Scan for the cell matching the given text and deliver its [X, Y] coordinate at center. 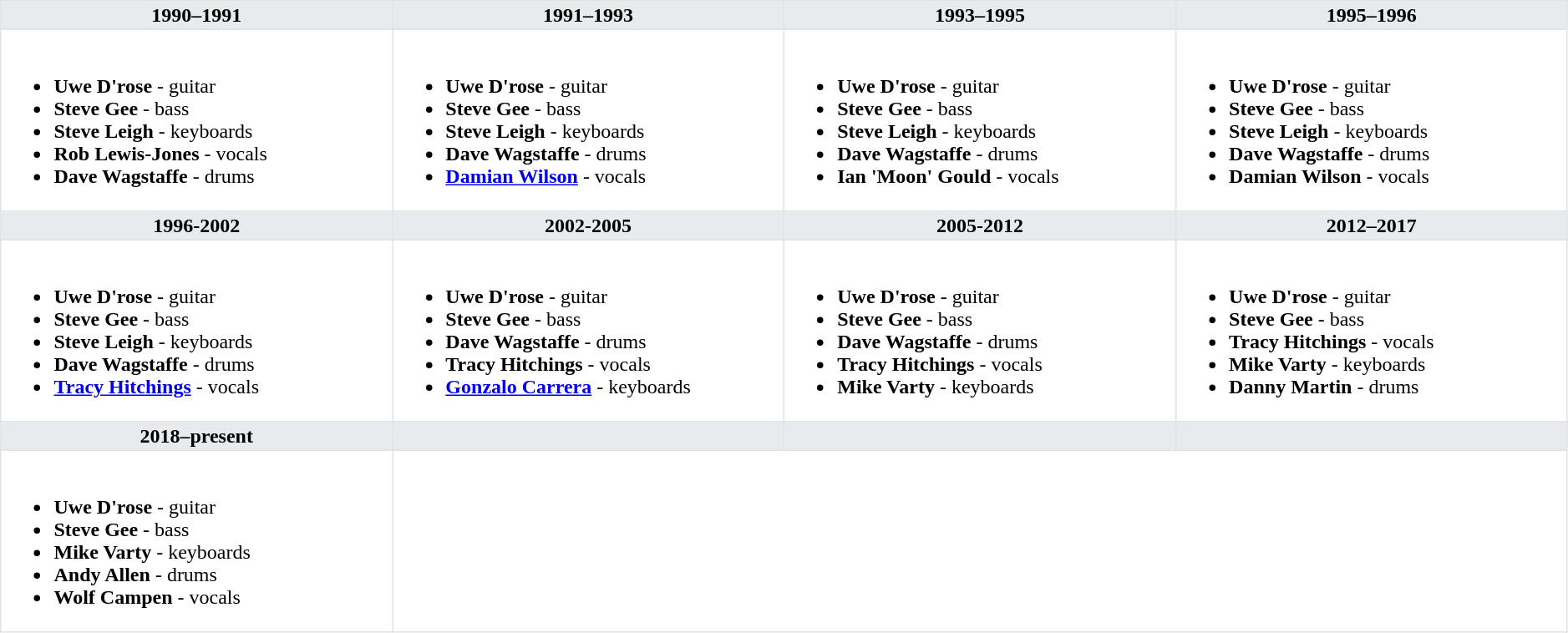
2002-2005 [588, 225]
1996-2002 [197, 225]
1993–1995 [979, 15]
2012–2017 [1372, 225]
1995–1996 [1372, 15]
Uwe D'rose - guitarSteve Gee - bassDave Wagstaffe - drumsTracy Hitchings - vocalsMike Varty - keyboards [979, 331]
Uwe D'rose - guitarSteve Gee - bassSteve Leigh - keyboardsDave Wagstaffe - drumsIan 'Moon' Gould - vocals [979, 120]
2005-2012 [979, 225]
1991–1993 [588, 15]
1990–1991 [197, 15]
Uwe D'rose - guitarSteve Gee - bassSteve Leigh - keyboardsDave Wagstaffe - drumsTracy Hitchings - vocals [197, 331]
2018–present [197, 436]
Uwe D'rose - guitarSteve Gee - bassTracy Hitchings - vocalsMike Varty - keyboardsDanny Martin - drums [1372, 331]
Uwe D'rose - guitarSteve Gee - bassSteve Leigh - keyboardsRob Lewis-Jones - vocalsDave Wagstaffe - drums [197, 120]
Uwe D'rose - guitarSteve Gee - bassDave Wagstaffe - drumsTracy Hitchings - vocalsGonzalo Carrera - keyboards [588, 331]
Uwe D'rose - guitarSteve Gee - bassMike Varty - keyboardsAndy Allen - drumsWolf Campen - vocals [197, 541]
